Return the [x, y] coordinate for the center point of the cell that contains the specified text.  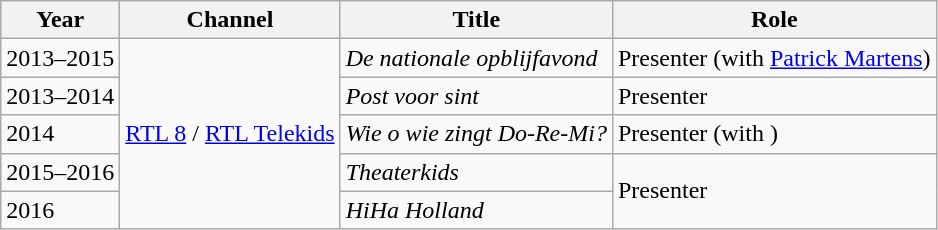
Presenter (with ) [774, 134]
2015–2016 [60, 172]
Theaterkids [476, 172]
Role [774, 20]
2014 [60, 134]
Wie o wie zingt Do-Re-Mi? [476, 134]
HiHa Holland [476, 210]
2013–2015 [60, 58]
De nationale opblijfavond [476, 58]
Title [476, 20]
Post voor sint [476, 96]
Presenter (with Patrick Martens) [774, 58]
Channel [230, 20]
RTL 8 / RTL Telekids [230, 134]
2013–2014 [60, 96]
Year [60, 20]
2016 [60, 210]
